Return [X, Y] of the center of cell containing provided text 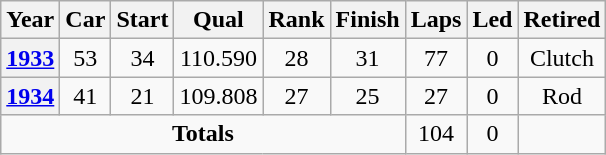
28 [296, 58]
77 [436, 58]
1933 [30, 58]
110.590 [218, 58]
109.808 [218, 96]
41 [86, 96]
1934 [30, 96]
53 [86, 58]
Rank [296, 20]
Retired [562, 20]
104 [436, 134]
Clutch [562, 58]
Rod [562, 96]
Laps [436, 20]
Totals [203, 134]
Finish [368, 20]
34 [142, 58]
31 [368, 58]
Start [142, 20]
21 [142, 96]
Car [86, 20]
Led [492, 20]
Qual [218, 20]
25 [368, 96]
Year [30, 20]
